Find where the given text appears and provide that cell's center as [x, y] coordinate. 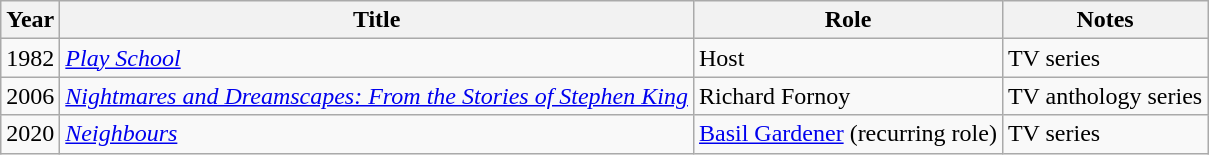
Play School [377, 58]
Notes [1104, 20]
Neighbours [377, 134]
Year [30, 20]
Basil Gardener (recurring role) [848, 134]
2020 [30, 134]
Richard Fornoy [848, 96]
TV anthology series [1104, 96]
2006 [30, 96]
Title [377, 20]
Role [848, 20]
Host [848, 58]
1982 [30, 58]
Nightmares and Dreamscapes: From the Stories of Stephen King [377, 96]
